Detect which cell encompasses the target text, then output its [x, y] center coordinate. 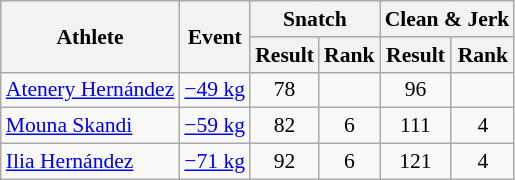
111 [416, 126]
Atenery Hernández [90, 90]
92 [284, 162]
82 [284, 126]
Clean & Jerk [448, 19]
Ilia Hernández [90, 162]
Athlete [90, 36]
−71 kg [214, 162]
−59 kg [214, 126]
96 [416, 90]
121 [416, 162]
Snatch [314, 19]
78 [284, 90]
Mouna Skandi [90, 126]
Event [214, 36]
−49 kg [214, 90]
